Return the (x, y) coordinate for the center point of the cell that contains the specified text.  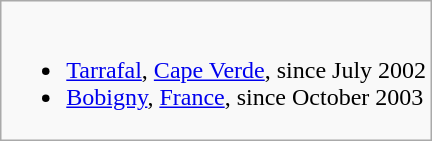
Tarrafal, Cape Verde, since July 2002 Bobigny, France, since October 2003 (216, 71)
